Return [x, y] of the center of cell containing provided text 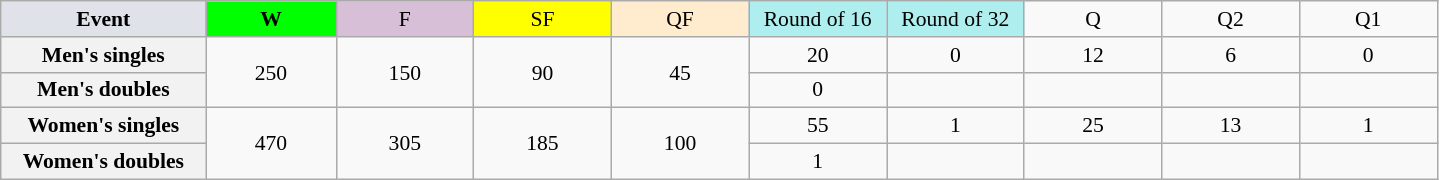
13 [1231, 126]
6 [1231, 55]
45 [680, 72]
Women's singles [104, 126]
Round of 16 [818, 19]
Men's singles [104, 55]
305 [405, 144]
SF [543, 19]
QF [680, 19]
55 [818, 126]
Women's doubles [104, 162]
470 [271, 144]
Q1 [1368, 19]
12 [1093, 55]
25 [1093, 126]
20 [818, 55]
Men's doubles [104, 90]
Event [104, 19]
Round of 32 [955, 19]
90 [543, 72]
F [405, 19]
Q [1093, 19]
Q2 [1231, 19]
100 [680, 144]
W [271, 19]
185 [543, 144]
150 [405, 72]
250 [271, 72]
